Output the (X, Y) coordinate of the center of the cell containing the given text.  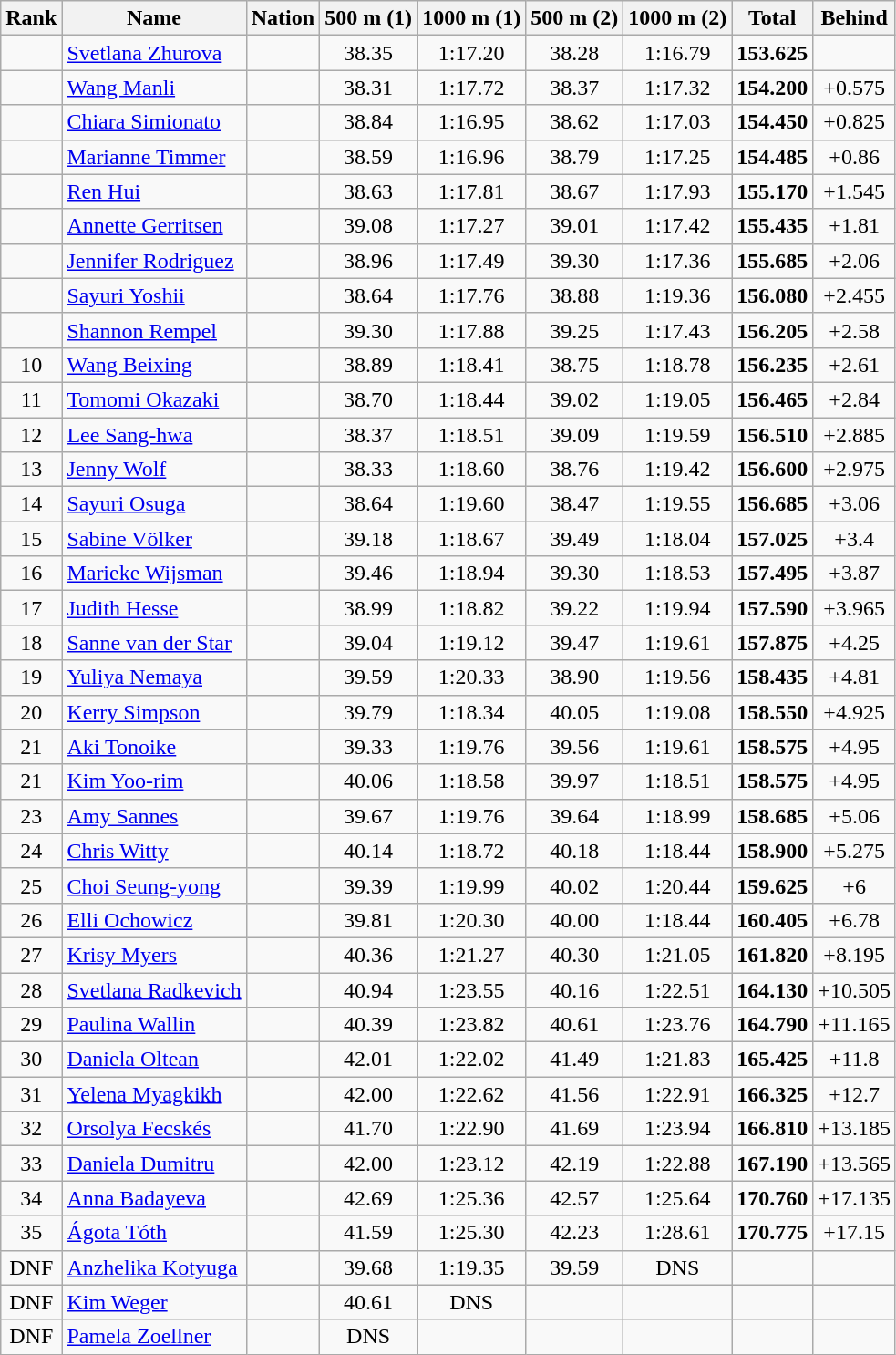
34 (31, 1198)
155.435 (773, 226)
1:18.82 (472, 608)
+8.195 (855, 955)
+1.81 (855, 226)
28 (31, 989)
158.685 (773, 816)
41.69 (574, 1129)
1:23.82 (472, 1025)
39.01 (574, 226)
1:19.60 (472, 504)
Jenny Wolf (154, 470)
1000 m (2) (678, 18)
154.450 (773, 122)
39.49 (574, 539)
Rank (31, 18)
167.190 (773, 1164)
Nation (283, 18)
153.625 (773, 53)
40.00 (574, 920)
42.19 (574, 1164)
+13.565 (855, 1164)
1:22.90 (472, 1129)
+5.275 (855, 851)
41.70 (368, 1129)
39.79 (368, 712)
+2.84 (855, 399)
161.820 (773, 955)
41.56 (574, 1094)
1:23.55 (472, 989)
40.05 (574, 712)
32 (31, 1129)
159.625 (773, 885)
1:22.88 (678, 1164)
Name (154, 18)
Sayuri Yoshii (154, 295)
+1.545 (855, 191)
Yelena Myagkikh (154, 1094)
39.67 (368, 816)
39.46 (368, 574)
38.79 (574, 157)
38.33 (368, 470)
158.550 (773, 712)
39.56 (574, 747)
Svetlana Radkevich (154, 989)
38.84 (368, 122)
1:19.55 (678, 504)
+17.135 (855, 1198)
40.39 (368, 1025)
1:19.05 (678, 399)
+2.455 (855, 295)
+11.8 (855, 1060)
Yuliya Nemaya (154, 677)
Sabine Völker (154, 539)
39.47 (574, 643)
+0.86 (855, 157)
35 (31, 1233)
1:22.02 (472, 1060)
1:19.35 (472, 1267)
1:18.78 (678, 365)
Behind (855, 18)
+13.185 (855, 1129)
+11.165 (855, 1025)
39.33 (368, 747)
+3.965 (855, 608)
13 (31, 470)
Wang Beixing (154, 365)
1:22.62 (472, 1094)
30 (31, 1060)
1:23.12 (472, 1164)
1:18.53 (678, 574)
+0.575 (855, 88)
39.02 (574, 399)
42.69 (368, 1198)
1:19.99 (472, 885)
38.47 (574, 504)
11 (31, 399)
154.200 (773, 88)
38.70 (368, 399)
Sayuri Osuga (154, 504)
1:20.30 (472, 920)
1:18.41 (472, 365)
Ágota Tóth (154, 1233)
1:19.42 (678, 470)
16 (31, 574)
Total (773, 18)
157.495 (773, 574)
Marieke Wijsman (154, 574)
1:17.93 (678, 191)
Paulina Wallin (154, 1025)
Kim Weger (154, 1302)
500 m (2) (574, 18)
40.14 (368, 851)
31 (31, 1094)
+4.81 (855, 677)
158.435 (773, 677)
156.080 (773, 295)
1:17.49 (472, 261)
Svetlana Zhurova (154, 53)
Amy Sannes (154, 816)
38.76 (574, 470)
23 (31, 816)
38.35 (368, 53)
38.62 (574, 122)
1:21.83 (678, 1060)
Shannon Rempel (154, 330)
14 (31, 504)
Anna Badayeva (154, 1198)
1:19.36 (678, 295)
17 (31, 608)
1:20.33 (472, 677)
1:19.08 (678, 712)
+2.61 (855, 365)
1:17.72 (472, 88)
Choi Seung-yong (154, 885)
1:25.64 (678, 1198)
26 (31, 920)
41.59 (368, 1233)
Chris Witty (154, 851)
156.465 (773, 399)
156.685 (773, 504)
10 (31, 365)
158.900 (773, 851)
1:17.27 (472, 226)
156.510 (773, 435)
1:19.59 (678, 435)
1:17.76 (472, 295)
42.01 (368, 1060)
38.90 (574, 677)
155.685 (773, 261)
1:16.95 (472, 122)
42.23 (574, 1233)
Tomomi Okazaki (154, 399)
39.09 (574, 435)
+2.06 (855, 261)
41.49 (574, 1060)
29 (31, 1025)
40.02 (574, 885)
156.600 (773, 470)
Marianne Timmer (154, 157)
164.130 (773, 989)
154.485 (773, 157)
+4.25 (855, 643)
170.775 (773, 1233)
38.63 (368, 191)
39.08 (368, 226)
+3.4 (855, 539)
1:20.44 (678, 885)
40.30 (574, 955)
15 (31, 539)
165.425 (773, 1060)
40.06 (368, 781)
+6.78 (855, 920)
38.28 (574, 53)
Judith Hesse (154, 608)
1:23.76 (678, 1025)
Annette Gerritsen (154, 226)
39.64 (574, 816)
+3.06 (855, 504)
160.405 (773, 920)
24 (31, 851)
20 (31, 712)
+2.975 (855, 470)
19 (31, 677)
Daniela Oltean (154, 1060)
+0.825 (855, 122)
39.18 (368, 539)
27 (31, 955)
1:22.51 (678, 989)
155.170 (773, 191)
1:21.27 (472, 955)
33 (31, 1164)
38.67 (574, 191)
+2.885 (855, 435)
1:18.60 (472, 470)
39.97 (574, 781)
Krisy Myers (154, 955)
42.57 (574, 1198)
157.590 (773, 608)
40.16 (574, 989)
Sanne van der Star (154, 643)
1:22.91 (678, 1094)
38.99 (368, 608)
1:25.30 (472, 1233)
1:21.05 (678, 955)
39.04 (368, 643)
+4.925 (855, 712)
Lee Sang-hwa (154, 435)
1:18.94 (472, 574)
1:18.67 (472, 539)
1:17.88 (472, 330)
12 (31, 435)
38.88 (574, 295)
1:17.03 (678, 122)
1:19.12 (472, 643)
38.31 (368, 88)
166.325 (773, 1094)
+12.7 (855, 1094)
Anzhelika Kotyuga (154, 1267)
1:17.42 (678, 226)
40.36 (368, 955)
156.235 (773, 365)
Orsolya Fecskés (154, 1129)
1:23.94 (678, 1129)
40.18 (574, 851)
Daniela Dumitru (154, 1164)
1:19.94 (678, 608)
1:18.58 (472, 781)
Kerry Simpson (154, 712)
500 m (1) (368, 18)
1:17.20 (472, 53)
+17.15 (855, 1233)
38.59 (368, 157)
1:19.56 (678, 677)
1:18.04 (678, 539)
Kim Yoo-rim (154, 781)
1:25.36 (472, 1198)
39.81 (368, 920)
Wang Manli (154, 88)
38.89 (368, 365)
164.790 (773, 1025)
1:18.34 (472, 712)
1:18.72 (472, 851)
25 (31, 885)
+5.06 (855, 816)
39.22 (574, 608)
1:16.79 (678, 53)
1000 m (1) (472, 18)
1:17.36 (678, 261)
Elli Ochowicz (154, 920)
18 (31, 643)
39.25 (574, 330)
38.75 (574, 365)
39.39 (368, 885)
1:17.81 (472, 191)
157.025 (773, 539)
38.96 (368, 261)
Ren Hui (154, 191)
166.810 (773, 1129)
1:18.99 (678, 816)
1:28.61 (678, 1233)
1:17.32 (678, 88)
+6 (855, 885)
170.760 (773, 1198)
+3.87 (855, 574)
156.205 (773, 330)
Jennifer Rodriguez (154, 261)
+10.505 (855, 989)
1:16.96 (472, 157)
Aki Tonoike (154, 747)
+2.58 (855, 330)
1:17.25 (678, 157)
157.875 (773, 643)
1:17.43 (678, 330)
Chiara Simionato (154, 122)
Pamela Zoellner (154, 1337)
40.94 (368, 989)
39.68 (368, 1267)
